Return the [x, y] coordinate for the center point of the cell that contains the specified text.  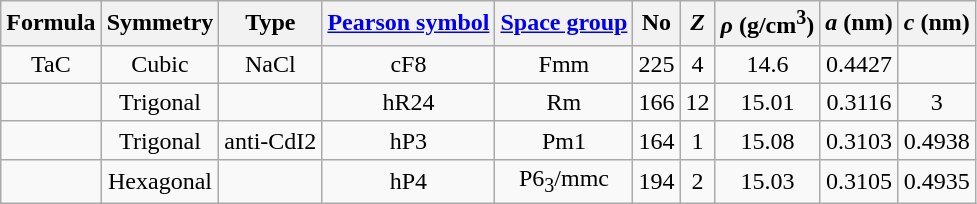
a (nm) [859, 24]
hP4 [408, 181]
Space group [564, 24]
2 [698, 181]
hR24 [408, 102]
0.3116 [859, 102]
Pearson symbol [408, 24]
1 [698, 140]
3 [936, 102]
0.3103 [859, 140]
TaC [51, 64]
Cubic [160, 64]
0.4935 [936, 181]
Z [698, 24]
0.4427 [859, 64]
225 [656, 64]
15.08 [768, 140]
Type [270, 24]
anti-CdI2 [270, 140]
P63/mmc [564, 181]
15.03 [768, 181]
No [656, 24]
194 [656, 181]
0.3105 [859, 181]
Symmetry [160, 24]
12 [698, 102]
Hexagonal [160, 181]
164 [656, 140]
15.01 [768, 102]
c (nm) [936, 24]
NaCl [270, 64]
Pm1 [564, 140]
Fmm [564, 64]
ρ (g/cm3) [768, 24]
166 [656, 102]
Formula [51, 24]
0.4938 [936, 140]
14.6 [768, 64]
cF8 [408, 64]
4 [698, 64]
hP3 [408, 140]
Rm [564, 102]
